Return [X, Y] of the center of cell containing provided text 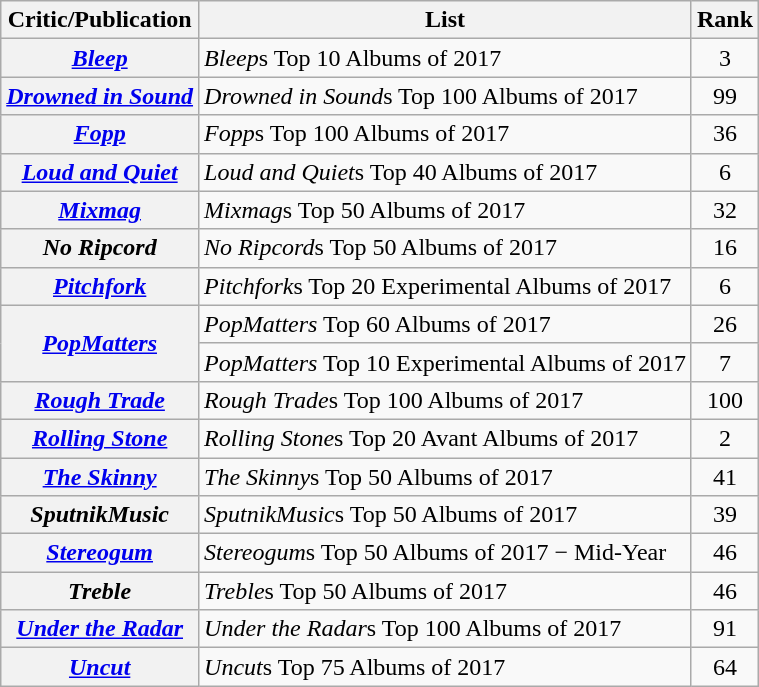
100 [724, 400]
Trebles Top 50 Albums of 2017 [446, 591]
Rolling Stones Top 20 Avant Albums of 2017 [446, 438]
3 [724, 58]
Critic/Publication [100, 20]
26 [724, 324]
Mixmags Top 50 Albums of 2017 [446, 210]
64 [724, 667]
The Skinnys Top 50 Albums of 2017 [446, 477]
99 [724, 96]
91 [724, 629]
Rough Trades Top 100 Albums of 2017 [446, 400]
Fopp [100, 134]
Pitchforks Top 20 Experimental Albums of 2017 [446, 286]
The Skinny [100, 477]
Rolling Stone [100, 438]
Stereogum [100, 553]
Uncuts Top 75 Albums of 2017 [446, 667]
16 [724, 248]
39 [724, 515]
List [446, 20]
Bleep [100, 58]
Under the Radars Top 100 Albums of 2017 [446, 629]
7 [724, 362]
SputnikMusics Top 50 Albums of 2017 [446, 515]
PopMatters Top 60 Albums of 2017 [446, 324]
Fopps Top 100 Albums of 2017 [446, 134]
32 [724, 210]
Rank [724, 20]
PopMatters [100, 343]
36 [724, 134]
2 [724, 438]
Under the Radar [100, 629]
Bleeps Top 10 Albums of 2017 [446, 58]
41 [724, 477]
No Ripcords Top 50 Albums of 2017 [446, 248]
PopMatters Top 10 Experimental Albums of 2017 [446, 362]
Drowned in Sounds Top 100 Albums of 2017 [446, 96]
Mixmag [100, 210]
Treble [100, 591]
Loud and Quiets Top 40 Albums of 2017 [446, 172]
No Ripcord [100, 248]
Loud and Quiet [100, 172]
SputnikMusic [100, 515]
Drowned in Sound [100, 96]
Rough Trade [100, 400]
Stereogums Top 50 Albums of 2017 − Mid-Year [446, 553]
Uncut [100, 667]
Pitchfork [100, 286]
